Pinpoint the cell where the given text exists, returning its [X, Y] midpoint coordinate. 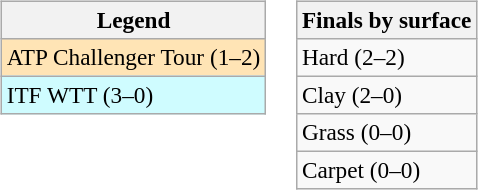
ATP Challenger Tour (1–2) [133, 57]
Carpet (0–0) [387, 171]
Legend [133, 20]
Clay (2–0) [387, 95]
Hard (2–2) [387, 57]
Grass (0–0) [387, 133]
Finals by surface [387, 20]
ITF WTT (3–0) [133, 95]
